Return (X, Y) of the center of cell containing provided text 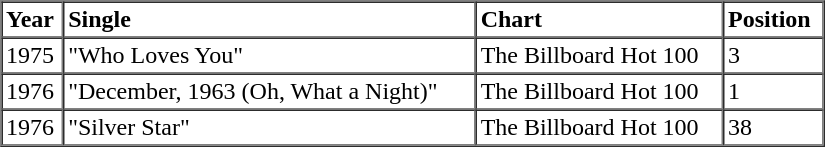
Year (33, 20)
"Who Loves You" (270, 56)
1975 (33, 56)
1 (774, 92)
Chart (600, 20)
3 (774, 56)
Position (774, 20)
"December, 1963 (Oh, What a Night)" (270, 92)
Single (270, 20)
"Silver Star" (270, 128)
38 (774, 128)
